Return [x, y] of the center of cell containing provided text 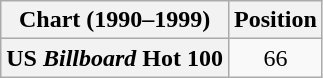
Chart (1990–1999) [115, 20]
US Billboard Hot 100 [115, 58]
Position [276, 20]
66 [276, 58]
